Return [x, y] of the center of cell containing provided text 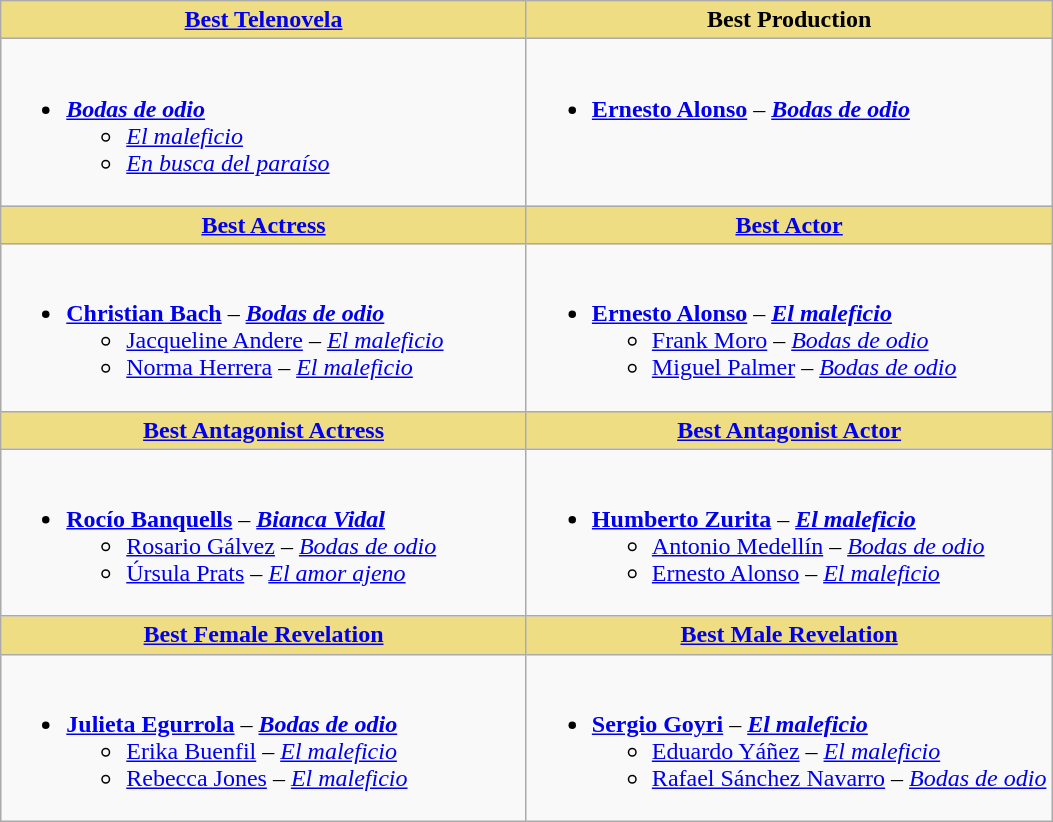
Julieta Egurrola – Bodas de odioErika Buenfil – El maleficioRebecca Jones – El maleficio [264, 738]
Rocío Banquells – Bianca VidalRosario Gálvez – Bodas de odioÚrsula Prats – El amor ajeno [264, 532]
Best Telenovela [264, 20]
Ernesto Alonso – El maleficioFrank Moro – Bodas de odioMiguel Palmer – Bodas de odio [789, 328]
Best Actress [264, 225]
Best Production [789, 20]
Sergio Goyri – El maleficioEduardo Yáñez – El maleficioRafael Sánchez Navarro – Bodas de odio [789, 738]
Best Actor [789, 225]
Bodas de odioEl maleficioEn busca del paraíso [264, 122]
Ernesto Alonso – Bodas de odio [789, 122]
Best Antagonist Actor [789, 430]
Christian Bach – Bodas de odioJacqueline Andere – El maleficioNorma Herrera – El maleficio [264, 328]
Humberto Zurita – El maleficioAntonio Medellín – Bodas de odioErnesto Alonso – El maleficio [789, 532]
Best Female Revelation [264, 635]
Best Antagonist Actress [264, 430]
Best Male Revelation [789, 635]
